Return the (X, Y) coordinate for the center point of the cell that contains the specified text.  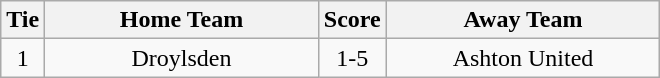
Tie (23, 20)
Ashton United (523, 58)
1 (23, 58)
Score (352, 20)
Home Team (182, 20)
1-5 (352, 58)
Droylsden (182, 58)
Away Team (523, 20)
